Extract the [x, y] coordinate from the center of the cell holding the provided text.  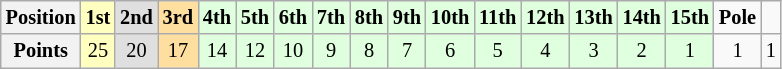
2nd [136, 17]
12th [545, 17]
6 [450, 51]
10 [293, 51]
7 [407, 51]
14 [217, 51]
6th [293, 17]
5th [255, 17]
20 [136, 51]
25 [98, 51]
3rd [178, 17]
9 [331, 51]
7th [331, 17]
15th [690, 17]
1st [98, 17]
2 [642, 51]
12 [255, 51]
4th [217, 17]
Position [41, 17]
13th [593, 17]
3 [593, 51]
Pole [738, 17]
8th [369, 17]
Points [41, 51]
8 [369, 51]
9th [407, 17]
5 [498, 51]
14th [642, 17]
17 [178, 51]
4 [545, 51]
10th [450, 17]
11th [498, 17]
